Provide the [x, y] coordinate of the cell's center where the given text is located.  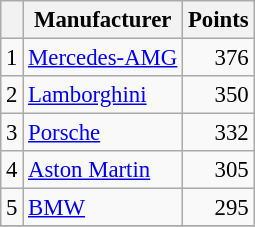
5 [12, 208]
350 [218, 95]
376 [218, 58]
Porsche [103, 133]
Lamborghini [103, 95]
Aston Martin [103, 170]
Manufacturer [103, 20]
2 [12, 95]
305 [218, 170]
Points [218, 20]
Mercedes-AMG [103, 58]
295 [218, 208]
3 [12, 133]
332 [218, 133]
1 [12, 58]
4 [12, 170]
BMW [103, 208]
